Search for the cell housing the specified text and yield its [x, y] center coordinate. 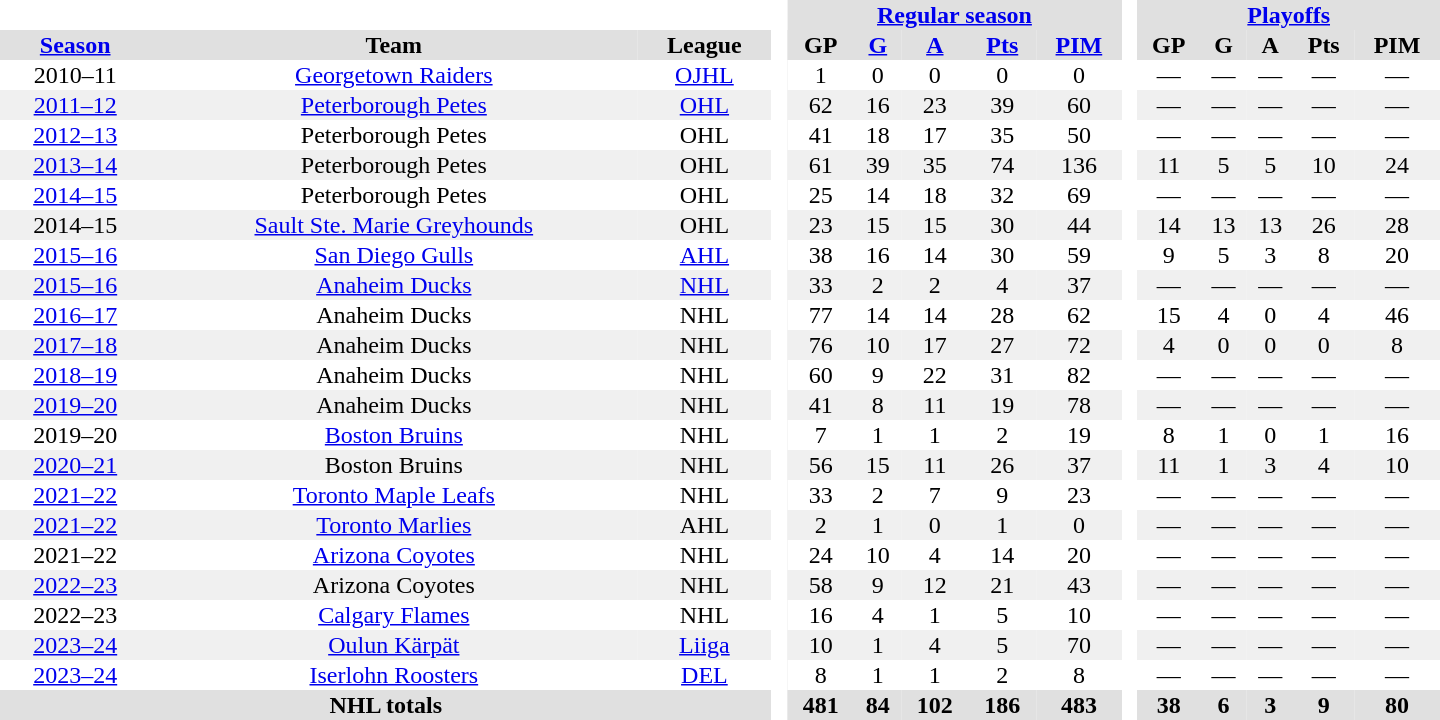
80 [1397, 705]
Georgetown Raiders [394, 75]
136 [1079, 165]
2020–21 [75, 465]
2010–11 [75, 75]
San Diego Gulls [394, 255]
2011–12 [75, 105]
59 [1079, 255]
Liiga [704, 645]
31 [1002, 375]
League [704, 45]
Iserlohn Roosters [394, 675]
2013–14 [75, 165]
46 [1397, 315]
2016–17 [75, 315]
Sault Ste. Marie Greyhounds [394, 225]
Toronto Maple Leafs [394, 495]
70 [1079, 645]
43 [1079, 585]
481 [820, 705]
2018–19 [75, 375]
12 [934, 585]
22 [934, 375]
77 [820, 315]
Oulun Kärpät [394, 645]
2012–13 [75, 135]
Team [394, 45]
25 [820, 195]
DEL [704, 675]
82 [1079, 375]
Playoffs [1288, 15]
Season [75, 45]
76 [820, 345]
44 [1079, 225]
74 [1002, 165]
Calgary Flames [394, 615]
2017–18 [75, 345]
OJHL [704, 75]
483 [1079, 705]
Toronto Marlies [394, 525]
21 [1002, 585]
50 [1079, 135]
78 [1079, 405]
32 [1002, 195]
6 [1224, 705]
102 [934, 705]
69 [1079, 195]
61 [820, 165]
Regular season [954, 15]
84 [878, 705]
72 [1079, 345]
56 [820, 465]
186 [1002, 705]
27 [1002, 345]
NHL totals [386, 705]
58 [820, 585]
